Output the (X, Y) coordinate of the center of the cell containing the given text.  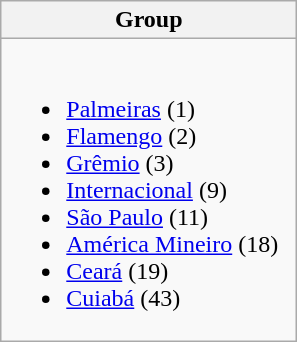
Palmeiras (1) Flamengo (2) Grêmio (3) Internacional (9) São Paulo (11) América Mineiro (18) Ceará (19) Cuiabá (43) (149, 190)
Group (149, 20)
